Pinpoint the cell where the given text exists, returning its (x, y) midpoint coordinate. 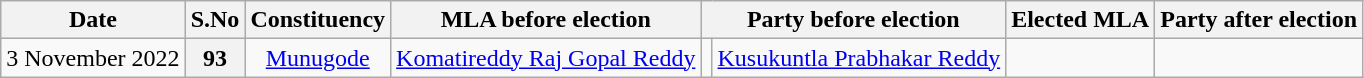
MLA before election (546, 20)
Komatireddy Raj Gopal Reddy (546, 58)
Party after election (1259, 20)
3 November 2022 (93, 58)
Constituency (318, 20)
Elected MLA (1080, 20)
Kusukuntla Prabhakar Reddy (859, 58)
Date (93, 20)
S.No (215, 20)
Munugode (318, 58)
93 (215, 58)
Party before election (854, 20)
